Provide the [x, y] coordinate of the cell's center where the given text is located.  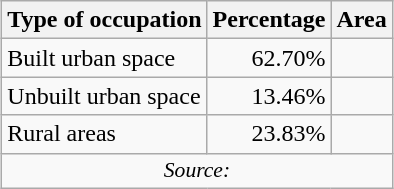
Rural areas [104, 134]
13.46% [269, 96]
23.83% [269, 134]
Unbuilt urban space [104, 96]
Area [362, 20]
62.70% [269, 58]
Percentage [269, 20]
Type of occupation [104, 20]
Source: [197, 171]
Built urban space [104, 58]
